Capture the cell that displays the provided text and extract its (x, y) central coordinate. 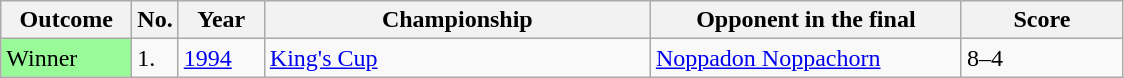
King's Cup (457, 58)
Noppadon Noppachorn (806, 58)
Winner (66, 58)
Score (1042, 20)
Opponent in the final (806, 20)
8–4 (1042, 58)
1. (155, 58)
Year (221, 20)
Championship (457, 20)
Outcome (66, 20)
1994 (221, 58)
No. (155, 20)
